From the cell containing the given text, extract its center point as (x, y) coordinate. 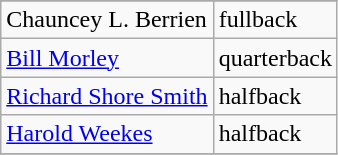
fullback (275, 20)
quarterback (275, 58)
Chauncey L. Berrien (107, 20)
Harold Weekes (107, 134)
Bill Morley (107, 58)
Richard Shore Smith (107, 96)
